Search for the cell housing the specified text and yield its [X, Y] center coordinate. 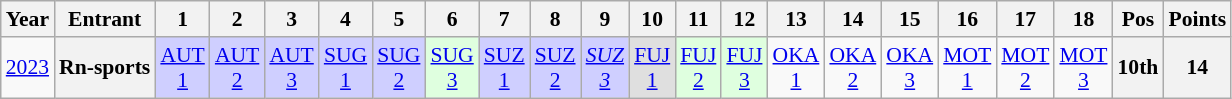
AUT3 [291, 68]
Entrant [104, 19]
FUJ3 [744, 68]
4 [346, 19]
SUG3 [452, 68]
MOT1 [967, 68]
AUT1 [182, 68]
MOT2 [1025, 68]
OKA1 [796, 68]
SUZ3 [606, 68]
12 [744, 19]
2023 [28, 68]
5 [398, 19]
Year [28, 19]
FUJ1 [652, 68]
OKA3 [910, 68]
6 [452, 19]
8 [556, 19]
3 [291, 19]
9 [606, 19]
10 [652, 19]
Points [1197, 19]
SUG2 [398, 68]
MOT3 [1083, 68]
16 [967, 19]
7 [504, 19]
Rn-sports [104, 68]
FUJ2 [698, 68]
AUT2 [237, 68]
2 [237, 19]
SUZ1 [504, 68]
13 [796, 19]
OKA2 [852, 68]
11 [698, 19]
15 [910, 19]
Pos [1138, 19]
10th [1138, 68]
SUZ2 [556, 68]
17 [1025, 19]
SUG1 [346, 68]
18 [1083, 19]
1 [182, 19]
